Capture the cell that displays the provided text and extract its (X, Y) central coordinate. 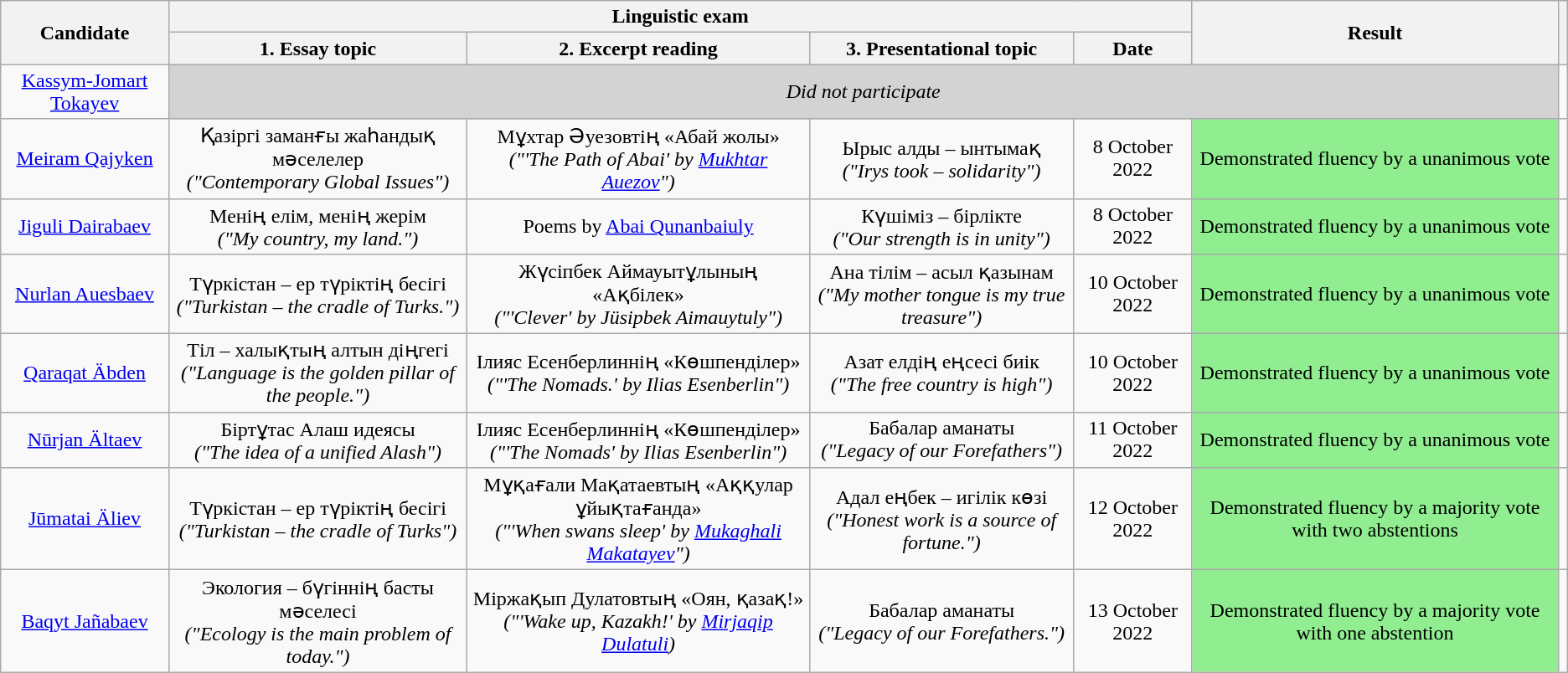
Jiguli Dairabaev (85, 226)
Demonstrated fluency by a majority vote with one abstention (1375, 621)
Kassym-Jomart Tokayev (85, 92)
Ана тілім – асыл қазынам("My mother tongue is my true treasure") (941, 295)
Азат елдің еңсесі биік("The free country is high") (941, 373)
12 October 2022 (1132, 519)
Nurlan Auesbaev (85, 295)
Тіл – халықтың алтын діңгегі("Language is the golden pillar of the people.") (317, 373)
2. Excerpt reading (638, 49)
Жүсіпбек Аймауытұлының «Ақбілек»("'Clever' by Jüsipbek Aimauytuly") (638, 295)
Түркістан – ер түріктің бесігі("Turkistan – the cradle of Turks") (317, 519)
Экология – бүгіннің басты мәселесі("Ecology is the main problem of today.") (317, 621)
Ілияс Есенберлиннің «Көшпенділер»("'The Nomads.' by Ilias Esenberlin") (638, 373)
Біртұтас Алаш идеясы("The idea of a unified Alash") (317, 440)
Міржақып Дулатовтың «Оян, қазақ!»("'Wake up, Kazakh!' by Mirjaqip Dulatuli) (638, 621)
Күшіміз – бірлікте("Our strength is in unity") (941, 226)
Result (1375, 33)
Мұхтар Әуезовтің «Абай жолы»("'The Path of Abai' by Mukhtar Auezov") (638, 159)
Ілияс Есенберлиннің «Көшпенділер»("'The Nomads' by Ilias Esenberlin") (638, 440)
Бабалар аманаты("Legacy of our Forefathers") (941, 440)
Qaraqat Äbden (85, 373)
1. Essay topic (317, 49)
Date (1132, 49)
Nūrjan Ältaev (85, 440)
Бабалар аманаты("Legacy of our Forefathers.") (941, 621)
13 October 2022 (1132, 621)
Менің елім, менің жерім("My country, my land.") (317, 226)
Ырыс алды – ынтымақ("Irys took – solidarity") (941, 159)
Түркістан – ер түріктің бесігі("Turkistan – the cradle of Turks.") (317, 295)
Jūmatai Äliev (85, 519)
Мұқағали Мақатаевтың «Аққулар ұйықтағанда»("'When swans sleep' by Mukaghali Makatayev") (638, 519)
Candidate (85, 33)
Linguistic exam (680, 17)
Demonstrated fluency by a majority vote with two abstentions (1375, 519)
3. Presentational topic (941, 49)
11 October 2022 (1132, 440)
Қазіргі заманғы жаһандық мәселелер("Contemporary Global Issues") (317, 159)
Meiram Qajyken (85, 159)
Poems by Abai Qunanbaiuly (638, 226)
Адал еңбек – игілік көзі("Honest work is a source of fortune.") (941, 519)
Did not participate (863, 92)
Baqyt Jañabaev (85, 621)
